Locate the cell with the specified text and output its [X, Y] center coordinate. 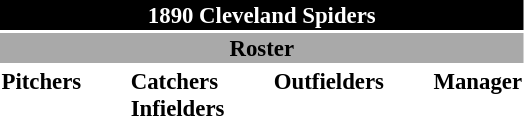
Roster [262, 48]
1890 Cleveland Spiders [262, 15]
